Detect which cell encompasses the target text, then output its [x, y] center coordinate. 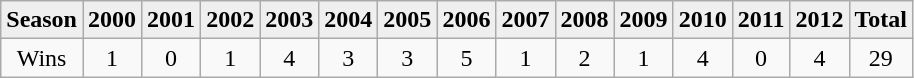
2000 [112, 20]
2010 [702, 20]
Season [42, 20]
2007 [526, 20]
5 [466, 58]
2009 [644, 20]
2003 [290, 20]
2006 [466, 20]
Wins [42, 58]
2 [584, 58]
2005 [408, 20]
Total [881, 20]
2012 [820, 20]
2004 [348, 20]
2002 [230, 20]
2008 [584, 20]
2001 [172, 20]
29 [881, 58]
2011 [761, 20]
